For the text-containing cell, return its midpoint in (x, y) coordinate format. 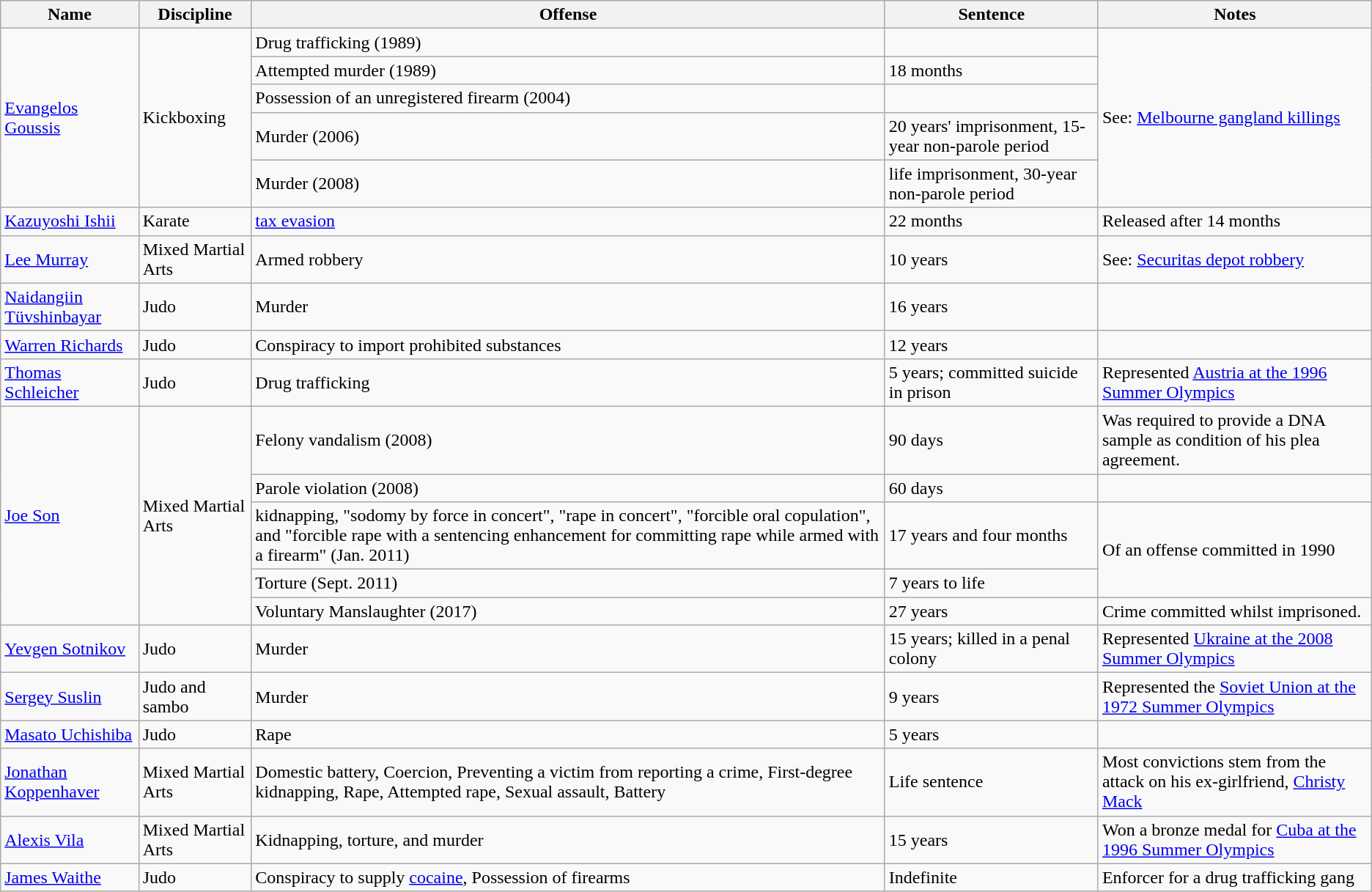
Joe Son (70, 515)
Armed robbery (568, 259)
Murder (2006) (568, 136)
Enforcer for a drug trafficking gang (1234, 877)
Warren Richards (70, 344)
Voluntary Manslaughter (2017) (568, 611)
Life sentence (991, 782)
Most convictions stem from the attack on his ex-girlfriend, Christy Mack (1234, 782)
See: Melbourne gangland killings (1234, 118)
7 years to life (991, 583)
10 years (991, 259)
Domestic battery, Coercion, Preventing a victim from reporting a crime, First-degree kidnapping, Rape, Attempted rape, Sexual assault, Battery (568, 782)
See: Securitas depot robbery (1234, 259)
20 years' imprisonment, 15-year non-parole period (991, 136)
17 years and four months (991, 536)
Possession of an unregistered firearm (2004) (568, 98)
Masato Uchishiba (70, 734)
15 years (991, 840)
Of an offense committed in 1990 (1234, 550)
Represented Ukraine at the 2008 Summer Olympics (1234, 649)
Conspiracy to supply cocaine, Possession of firearms (568, 877)
Crime committed whilst imprisoned. (1234, 611)
Murder (2008) (568, 183)
Felony vandalism (2008) (568, 440)
Jonathan Koppenhaver (70, 782)
60 days (991, 487)
Naidangiin Tüvshinbayar (70, 306)
Rape (568, 734)
Represented the Soviet Union at the 1972 Summer Olympics (1234, 696)
Notes (1234, 15)
Kidnapping, torture, and murder (568, 840)
27 years (991, 611)
Represented Austria at the 1996 Summer Olympics (1234, 383)
Lee Murray (70, 259)
Judo and sambo (195, 696)
Name (70, 15)
12 years (991, 344)
18 months (991, 70)
Torture (Sept. 2011) (568, 583)
Won a bronze medal for Cuba at the 1996 Summer Olympics (1234, 840)
Thomas Schleicher (70, 383)
Offense (568, 15)
Drug trafficking (1989) (568, 43)
22 months (991, 221)
Yevgen Sotnikov (70, 649)
Discipline (195, 15)
James Waithe (70, 877)
90 days (991, 440)
5 years; committed suicide in prison (991, 383)
Alexis Vila (70, 840)
15 years; killed in a penal colony (991, 649)
Was required to provide a DNA sample as condition of his plea agreement. (1234, 440)
Parole violation (2008) (568, 487)
Attempted murder (1989) (568, 70)
Evangelos Goussis (70, 118)
Kazuyoshi Ishii (70, 221)
Drug trafficking (568, 383)
Indefinite (991, 877)
16 years (991, 306)
9 years (991, 696)
tax evasion (568, 221)
Kickboxing (195, 118)
5 years (991, 734)
Conspiracy to import prohibited substances (568, 344)
Released after 14 months (1234, 221)
Karate (195, 221)
life imprisonment, 30-year non-parole period (991, 183)
Sergey Suslin (70, 696)
Sentence (991, 15)
